Locate the cell with the specified text and output its (x, y) center coordinate. 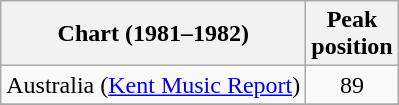
89 (352, 85)
Australia (Kent Music Report) (154, 85)
Peakposition (352, 34)
Chart (1981–1982) (154, 34)
